Locate the cell with the specified text and output its [X, Y] center coordinate. 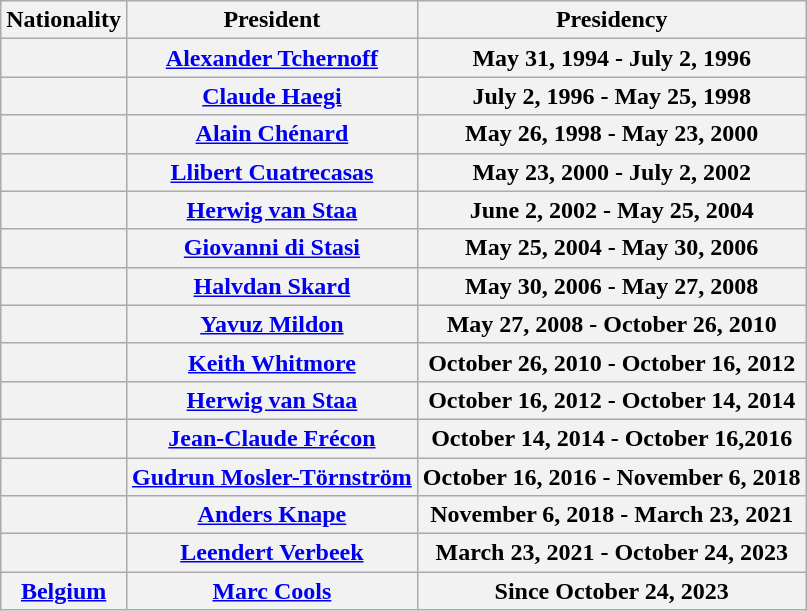
Presidency [612, 20]
Keith Whitmore [272, 362]
October 16, 2016 - November 6, 2018 [612, 477]
October 14, 2014 - October 16,2016 [612, 438]
March 23, 2021 - October 24, 2023 [612, 553]
Nationality [64, 20]
Leendert Verbeek [272, 553]
May 31, 1994 - July 2, 1996 [612, 58]
May 30, 2006 - May 27, 2008 [612, 286]
Anders Knape [272, 515]
Alexander Tchernoff [272, 58]
May 27, 2008 - October 26, 2010 [612, 324]
Marc Cools [272, 591]
Belgium [64, 591]
Jean-Claude Frécon [272, 438]
June 2, 2002 - May 25, 2004 [612, 210]
July 2, 1996 - May 25, 1998 [612, 96]
October 26, 2010 - October 16, 2012 [612, 362]
October 16, 2012 - October 14, 2014 [612, 400]
November 6, 2018 - March 23, 2021 [612, 515]
Giovanni di Stasi [272, 248]
Claude Haegi [272, 96]
May 23, 2000 - July 2, 2002 [612, 172]
Alain Chénard [272, 134]
May 25, 2004 - May 30, 2006 [612, 248]
Llibert Cuatrecasas [272, 172]
Halvdan Skard [272, 286]
President [272, 20]
Since October 24, 2023 [612, 591]
May 26, 1998 - May 23, 2000 [612, 134]
Yavuz Mildon [272, 324]
Gudrun Mosler-Törnström [272, 477]
